For the text-containing cell, return its midpoint in [x, y] coordinate format. 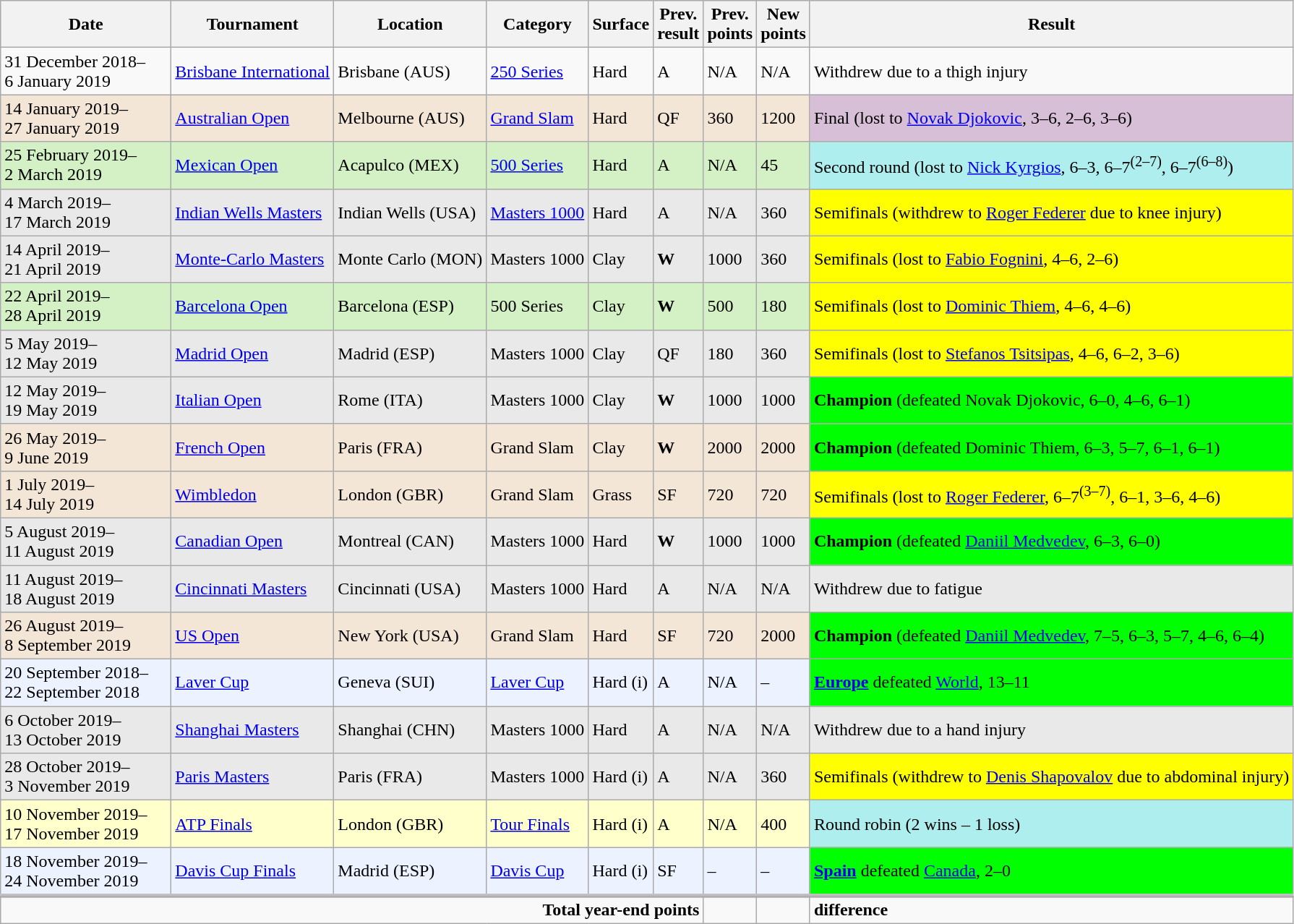
Barcelona Open [253, 307]
Shanghai (CHN) [411, 730]
1200 [784, 119]
Withdrew due to a thigh injury [1051, 71]
Grass [621, 495]
Indian Wells Masters [253, 213]
Indian Wells (USA) [411, 213]
Davis Cup [538, 872]
Semifinals (withdrew to Denis Shapovalov due to abdominal injury) [1051, 777]
31 December 2018–6 January 2019 [86, 71]
Brisbane (AUS) [411, 71]
400 [784, 824]
Withdrew due to a hand injury [1051, 730]
Champion (defeated Novak Djokovic, 6–0, 4–6, 6–1) [1051, 401]
Category [538, 25]
5 May 2019–12 May 2019 [86, 353]
Surface [621, 25]
Semifinals (lost to Roger Federer, 6–7(3–7), 6–1, 3–6, 4–6) [1051, 495]
Canadian Open [253, 541]
Newpoints [784, 25]
Second round (lost to Nick Kyrgios, 6–3, 6–7(2–7), 6–7(6–8)) [1051, 165]
Wimbledon [253, 495]
5 August 2019–11 August 2019 [86, 541]
Prev.result [678, 25]
Location [411, 25]
difference [1051, 910]
11 August 2019–18 August 2019 [86, 589]
Cincinnati Masters [253, 589]
Semifinals (lost to Fabio Fognini, 4–6, 2–6) [1051, 259]
26 August 2019–8 September 2019 [86, 636]
28 October 2019–3 November 2019 [86, 777]
45 [784, 165]
Davis Cup Finals [253, 872]
10 November 2019–17 November 2019 [86, 824]
Shanghai Masters [253, 730]
Europe defeated World, 13–11 [1051, 683]
Madrid Open [253, 353]
Cincinnati (USA) [411, 589]
Tour Finals [538, 824]
20 September 2018–22 September 2018 [86, 683]
500 [730, 307]
Final (lost to Novak Djokovic, 3–6, 2–6, 3–6) [1051, 119]
Result [1051, 25]
Montreal (CAN) [411, 541]
Prev.points [730, 25]
US Open [253, 636]
Melbourne (AUS) [411, 119]
Italian Open [253, 401]
Monte Carlo (MON) [411, 259]
250 Series [538, 71]
25 February 2019–2 March 2019 [86, 165]
Champion (defeated Daniil Medvedev, 6–3, 6–0) [1051, 541]
Australian Open [253, 119]
26 May 2019–9 June 2019 [86, 447]
22 April 2019–28 April 2019 [86, 307]
Semifinals (lost to Stefanos Tsitsipas, 4–6, 6–2, 3–6) [1051, 353]
18 November 2019–24 November 2019 [86, 872]
Round robin (2 wins – 1 loss) [1051, 824]
Withdrew due to fatigue [1051, 589]
ATP Finals [253, 824]
Acapulco (MEX) [411, 165]
New York (USA) [411, 636]
Total year-end points [352, 910]
Monte-Carlo Masters [253, 259]
14 April 2019–21 April 2019 [86, 259]
1 July 2019–14 July 2019 [86, 495]
Champion (defeated Dominic Thiem, 6–3, 5–7, 6–1, 6–1) [1051, 447]
Date [86, 25]
Tournament [253, 25]
Mexican Open [253, 165]
Rome (ITA) [411, 401]
6 October 2019–13 October 2019 [86, 730]
Champion (defeated Daniil Medvedev, 7–5, 6–3, 5–7, 4–6, 6–4) [1051, 636]
Brisbane International [253, 71]
Semifinals (withdrew to Roger Federer due to knee injury) [1051, 213]
French Open [253, 447]
14 January 2019–27 January 2019 [86, 119]
4 March 2019–17 March 2019 [86, 213]
Geneva (SUI) [411, 683]
Barcelona (ESP) [411, 307]
12 May 2019–19 May 2019 [86, 401]
Semifinals (lost to Dominic Thiem, 4–6, 4–6) [1051, 307]
Spain defeated Canada, 2–0 [1051, 872]
Paris Masters [253, 777]
